Determine the (x, y) coordinate at the center of the cell enclosing the given text.  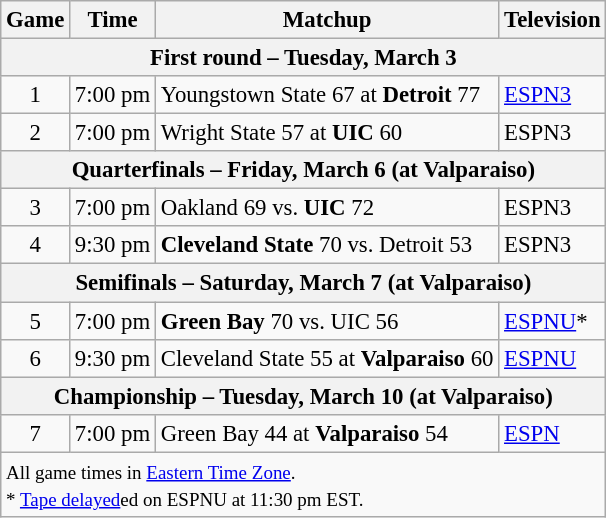
4 (36, 245)
Semifinals – Saturday, March 7 (at Valparaiso) (304, 283)
Green Bay 70 vs. UIC 56 (326, 321)
Wright State 57 at UIC 60 (326, 133)
Television (552, 20)
Matchup (326, 20)
ESPNU* (552, 321)
Quarterfinals – Friday, March 6 (at Valparaiso) (304, 170)
ESPNU (552, 358)
All game times in Eastern Time Zone.* Tape delayeded on ESPNU at 11:30 pm EST. (304, 484)
3 (36, 208)
Cleveland State 70 vs. Detroit 53 (326, 245)
1 (36, 95)
First round – Tuesday, March 3 (304, 58)
Game (36, 20)
7 (36, 433)
Cleveland State 55 at Valparaiso 60 (326, 358)
Green Bay 44 at Valparaiso 54 (326, 433)
Oakland 69 vs. UIC 72 (326, 208)
5 (36, 321)
2 (36, 133)
Time (113, 20)
Youngstown State 67 at Detroit 77 (326, 95)
6 (36, 358)
ESPN (552, 433)
Championship – Tuesday, March 10 (at Valparaiso) (304, 396)
